Provide the [x, y] coordinate of the cell's center where the given text is located.  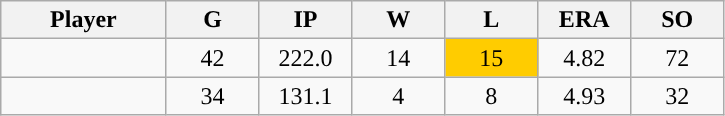
32 [678, 96]
4 [398, 96]
15 [492, 58]
ERA [584, 20]
4.82 [584, 58]
4.93 [584, 96]
8 [492, 96]
G [212, 20]
34 [212, 96]
72 [678, 58]
L [492, 20]
SO [678, 20]
131.1 [306, 96]
14 [398, 58]
W [398, 20]
IP [306, 20]
42 [212, 58]
222.0 [306, 58]
Player [84, 20]
